Search for the cell housing the specified text and yield its [X, Y] center coordinate. 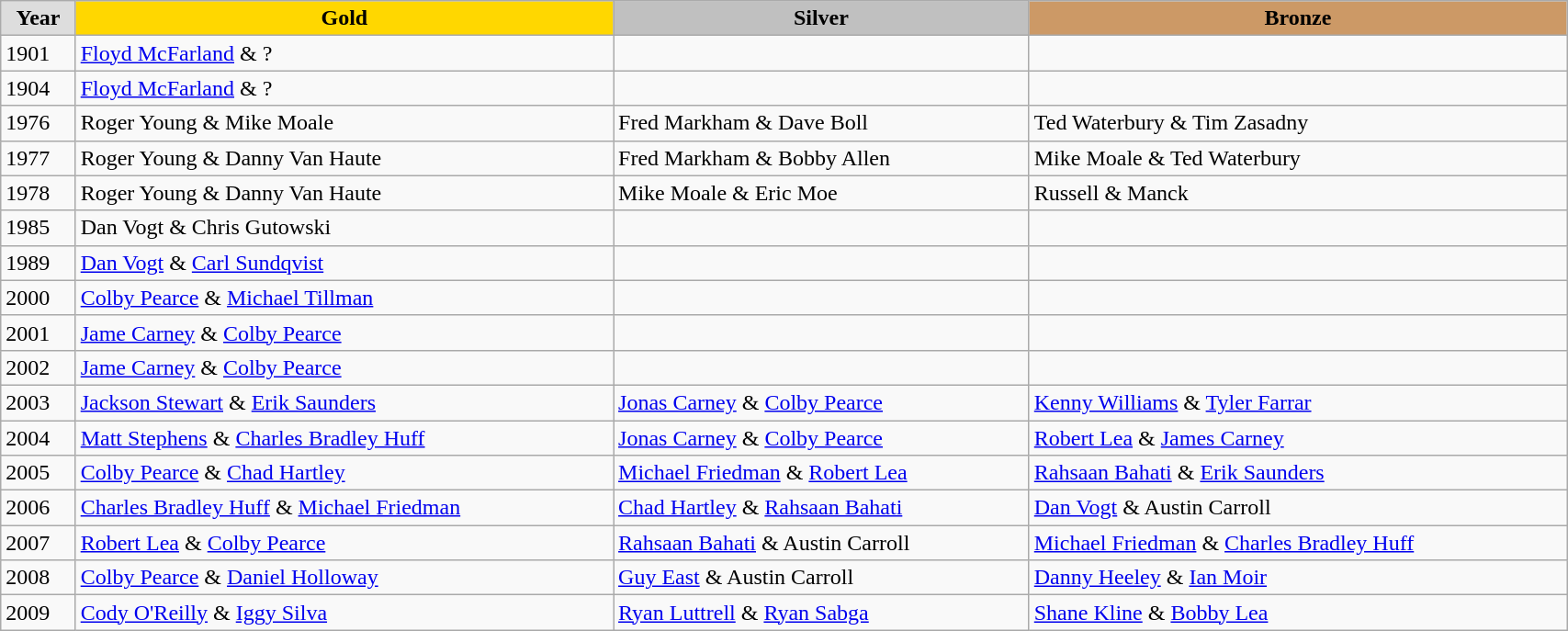
Cody O'Reilly & Iggy Silva [344, 613]
2004 [39, 438]
Ryan Luttrell & Ryan Sabga [821, 613]
Ted Waterbury & Tim Zasadny [1297, 123]
2000 [39, 298]
2006 [39, 508]
Kenny Williams & Tyler Farrar [1297, 402]
Fred Markham & Bobby Allen [821, 158]
Danny Heeley & Ian Moir [1297, 578]
Dan Vogt & Austin Carroll [1297, 508]
Jackson Stewart & Erik Saunders [344, 402]
2005 [39, 473]
Michael Friedman & Robert Lea [821, 473]
1901 [39, 53]
Gold [344, 18]
Colby Pearce & Michael Tillman [344, 298]
2007 [39, 543]
Guy East & Austin Carroll [821, 578]
Mike Moale & Ted Waterbury [1297, 158]
1978 [39, 193]
2008 [39, 578]
1976 [39, 123]
1985 [39, 228]
Colby Pearce & Chad Hartley [344, 473]
Chad Hartley & Rahsaan Bahati [821, 508]
2002 [39, 367]
Rahsaan Bahati & Erik Saunders [1297, 473]
Rahsaan Bahati & Austin Carroll [821, 543]
Mike Moale & Eric Moe [821, 193]
1989 [39, 263]
Year [39, 18]
Roger Young & Mike Moale [344, 123]
Russell & Manck [1297, 193]
2001 [39, 332]
Dan Vogt & Carl Sundqvist [344, 263]
Matt Stephens & Charles Bradley Huff [344, 438]
Colby Pearce & Daniel Holloway [344, 578]
1904 [39, 88]
Robert Lea & Colby Pearce [344, 543]
Shane Kline & Bobby Lea [1297, 613]
Fred Markham & Dave Boll [821, 123]
2009 [39, 613]
2003 [39, 402]
Dan Vogt & Chris Gutowski [344, 228]
Robert Lea & James Carney [1297, 438]
Charles Bradley Huff & Michael Friedman [344, 508]
Michael Friedman & Charles Bradley Huff [1297, 543]
1977 [39, 158]
Silver [821, 18]
Bronze [1297, 18]
